For the text-containing cell, return its midpoint in [x, y] coordinate format. 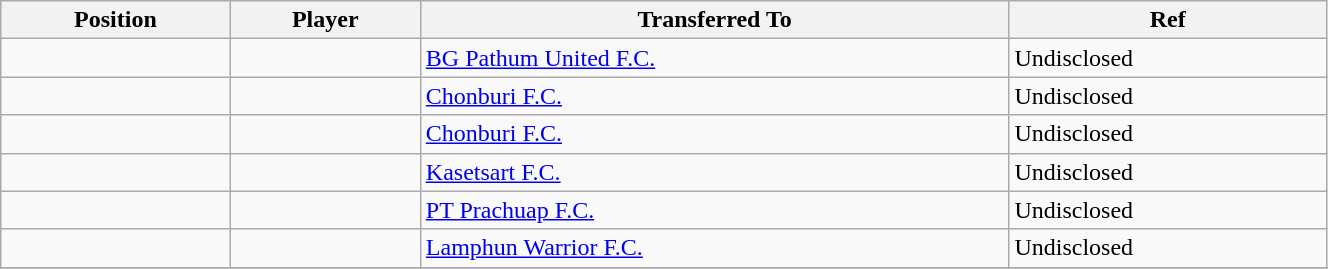
PT Prachuap F.C. [714, 210]
Transferred To [714, 20]
Lamphun Warrior F.C. [714, 248]
Ref [1168, 20]
Kasetsart F.C. [714, 172]
Position [116, 20]
Player [325, 20]
BG Pathum United F.C. [714, 58]
